Capture the cell that displays the provided text and extract its [x, y] central coordinate. 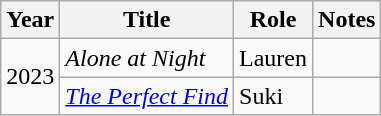
2023 [30, 77]
Alone at Night [147, 58]
Title [147, 20]
Suki [274, 96]
Notes [347, 20]
The Perfect Find [147, 96]
Lauren [274, 58]
Role [274, 20]
Year [30, 20]
